Extract the (x, y) coordinate from the center of the cell holding the provided text.  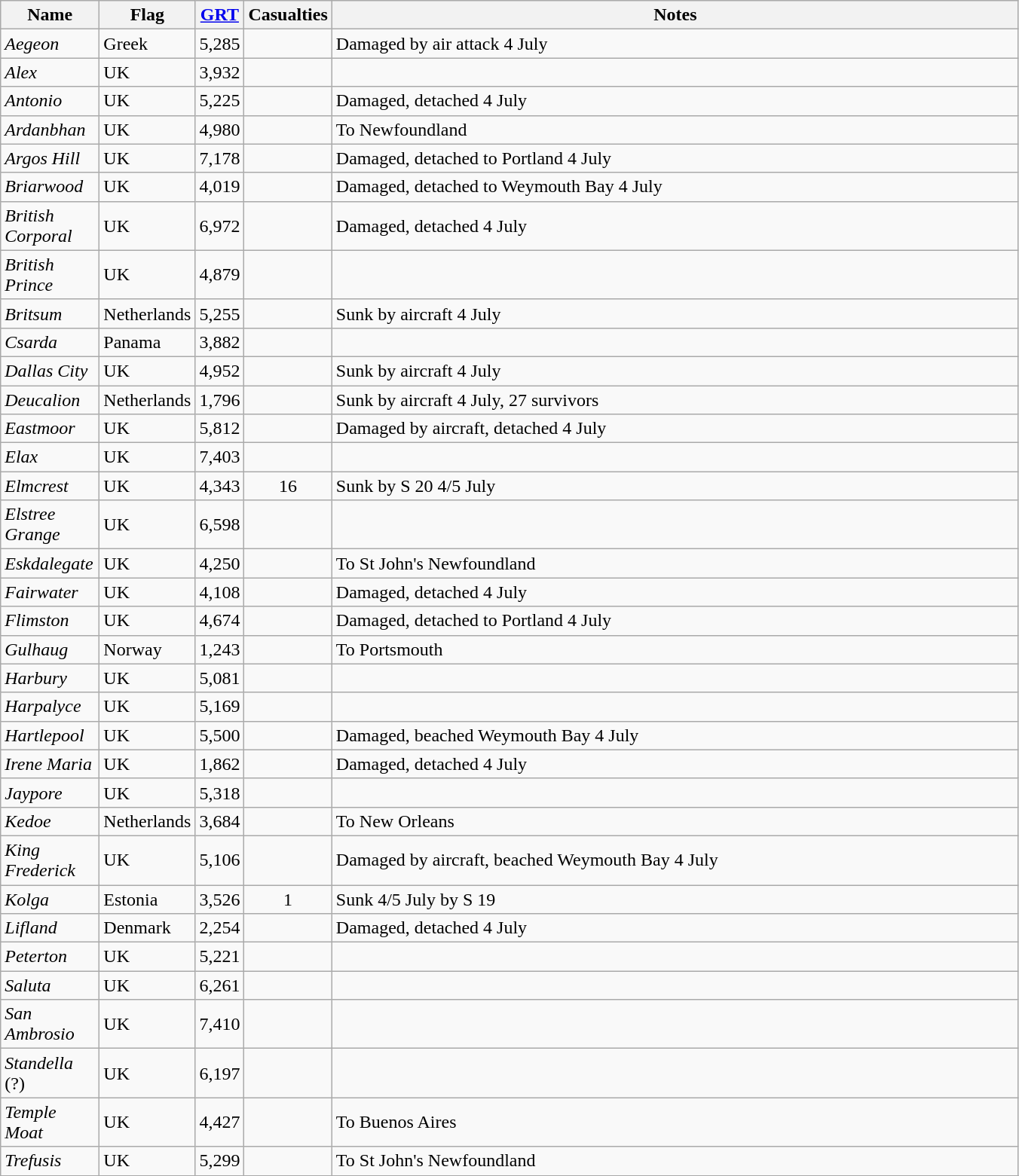
3,526 (220, 899)
Norway (148, 649)
Ardanbhan (50, 130)
To New Orleans (675, 821)
Denmark (148, 928)
Argos Hill (50, 158)
Saluta (50, 985)
To Buenos Aires (675, 1123)
7,410 (220, 1025)
Kedoe (50, 821)
Greek (148, 44)
British Corporal (50, 226)
6,972 (220, 226)
7,178 (220, 158)
5,081 (220, 678)
6,197 (220, 1073)
5,225 (220, 101)
Eastmoor (50, 429)
GRT (220, 15)
Temple Moat (50, 1123)
Elmcrest (50, 486)
Hartlepool (50, 735)
16 (288, 486)
Elax (50, 457)
6,598 (220, 524)
3,882 (220, 342)
5,169 (220, 707)
Irene Maria (50, 764)
Jaypore (50, 793)
3,932 (220, 72)
San Ambrosio (50, 1025)
Standella (?) (50, 1073)
5,812 (220, 429)
Deucalion (50, 400)
2,254 (220, 928)
4,019 (220, 187)
Gulhaug (50, 649)
4,343 (220, 486)
Lifland (50, 928)
Briarwood (50, 187)
Peterton (50, 957)
British Prince (50, 274)
4,427 (220, 1123)
4,879 (220, 274)
4,108 (220, 592)
To Portsmouth (675, 649)
7,403 (220, 457)
Aegeon (50, 44)
Flag (148, 15)
Alex (50, 72)
5,299 (220, 1161)
5,255 (220, 313)
6,261 (220, 985)
Sunk by aircraft 4 July, 27 survivors (675, 400)
Damaged by air attack 4 July (675, 44)
Panama (148, 342)
Sunk by S 20 4/5 July (675, 486)
Casualties (288, 15)
Damaged, beached Weymouth Bay 4 July (675, 735)
Trefusis (50, 1161)
1 (288, 899)
Elstree Grange (50, 524)
Harpalyce (50, 707)
1,862 (220, 764)
Estonia (148, 899)
Damaged, detached to Weymouth Bay 4 July (675, 187)
Damaged by aircraft, beached Weymouth Bay 4 July (675, 860)
Antonio (50, 101)
4,674 (220, 621)
3,684 (220, 821)
Notes (675, 15)
1,243 (220, 649)
Dallas City (50, 371)
5,106 (220, 860)
5,318 (220, 793)
1,796 (220, 400)
Kolga (50, 899)
Flimston (50, 621)
Sunk 4/5 July by S 19 (675, 899)
Name (50, 15)
Harbury (50, 678)
Csarda (50, 342)
4,952 (220, 371)
Britsum (50, 313)
5,500 (220, 735)
5,285 (220, 44)
Damaged by aircraft, detached 4 July (675, 429)
King Frederick (50, 860)
To Newfoundland (675, 130)
5,221 (220, 957)
Eskdalegate (50, 564)
4,980 (220, 130)
4,250 (220, 564)
Fairwater (50, 592)
